Extract the [x, y] coordinate from the center of the cell holding the provided text.  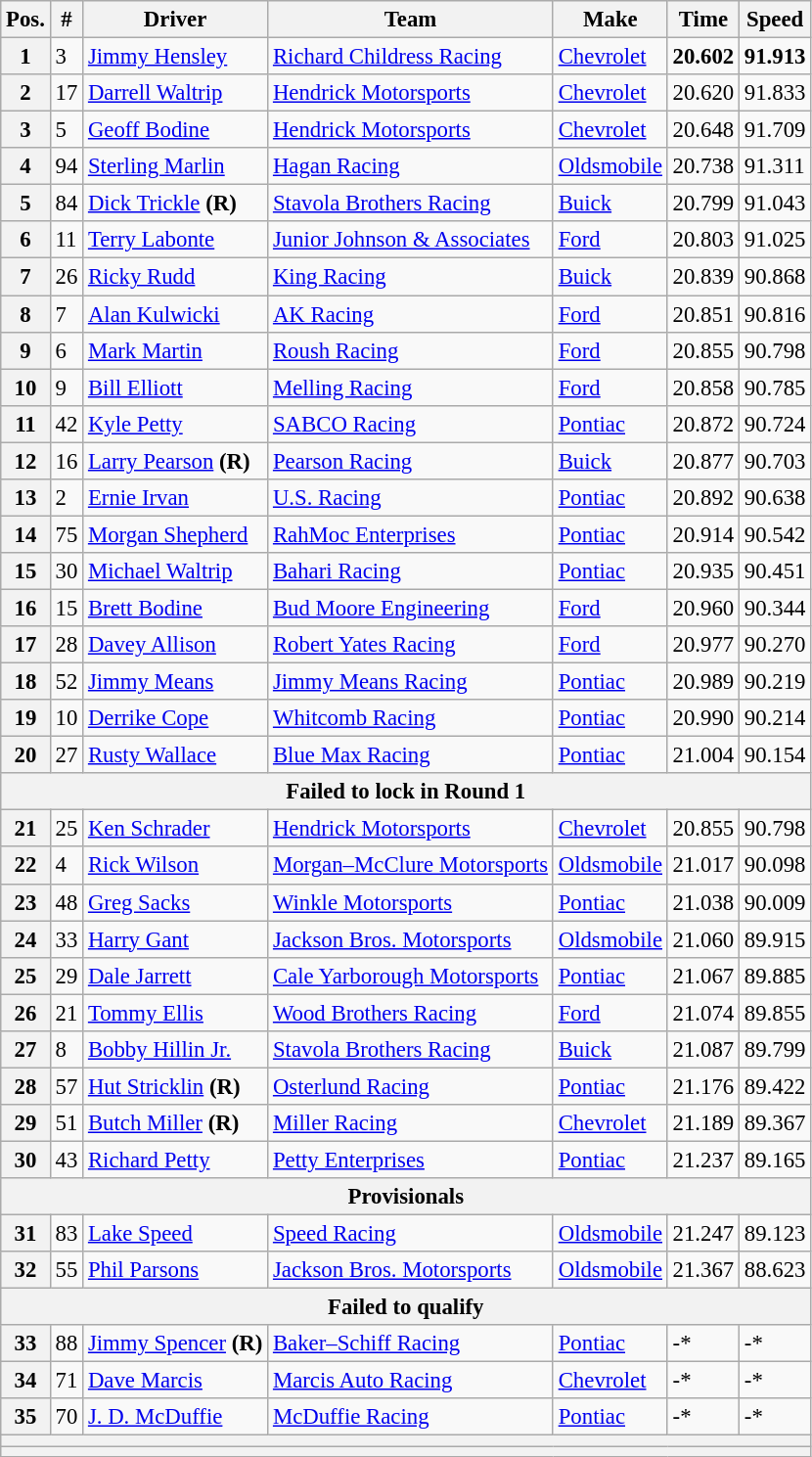
Junior Johnson & Associates [411, 240]
Harry Gant [176, 939]
20.914 [702, 534]
Ken Schrader [176, 829]
70 [67, 1418]
Morgan–McClure Motorsports [411, 866]
90.451 [775, 571]
Jimmy Means Racing [411, 682]
91.913 [775, 57]
55 [67, 1270]
Ricky Rudd [176, 277]
Speed [775, 20]
Bobby Hillin Jr. [176, 1050]
1 [25, 57]
Alan Kulwicki [176, 314]
20.872 [702, 424]
Team [411, 20]
Tommy Ellis [176, 1013]
20.602 [702, 57]
Roush Racing [411, 350]
90.638 [775, 498]
21.038 [702, 902]
Morgan Shepherd [176, 534]
88 [67, 1343]
Jimmy Means [176, 682]
91.311 [775, 166]
90.154 [775, 755]
32 [25, 1270]
90.009 [775, 902]
Wood Brothers Racing [411, 1013]
Failed to qualify [406, 1307]
57 [67, 1086]
Jimmy Spencer (R) [176, 1343]
Derrike Cope [176, 718]
89.165 [775, 1160]
Rusty Wallace [176, 755]
Petty Enterprises [411, 1160]
89.799 [775, 1050]
19 [25, 718]
AK Racing [411, 314]
20.977 [702, 645]
21.367 [702, 1270]
Dale Jarrett [176, 976]
20.839 [702, 277]
Lake Speed [176, 1234]
90.542 [775, 534]
34 [25, 1381]
Miller Racing [411, 1123]
Cale Yarborough Motorsports [411, 976]
90.344 [775, 608]
Geoff Bodine [176, 130]
21.189 [702, 1123]
20.960 [702, 608]
Bahari Racing [411, 571]
21.237 [702, 1160]
20 [25, 755]
83 [67, 1234]
21.004 [702, 755]
20.989 [702, 682]
35 [25, 1418]
Larry Pearson (R) [176, 461]
20.990 [702, 718]
21.060 [702, 939]
89.915 [775, 939]
90.219 [775, 682]
Sterling Marlin [176, 166]
90.098 [775, 866]
91.833 [775, 93]
Failed to lock in Round 1 [406, 792]
Ernie Irvan [176, 498]
89.885 [775, 976]
90.214 [775, 718]
94 [67, 166]
75 [67, 534]
Make [610, 20]
U.S. Racing [411, 498]
Provisionals [406, 1197]
21.247 [702, 1234]
# [67, 20]
42 [67, 424]
20.803 [702, 240]
90.816 [775, 314]
Jimmy Hensley [176, 57]
48 [67, 902]
90.703 [775, 461]
Richard Petty [176, 1160]
Richard Childress Racing [411, 57]
20.620 [702, 93]
20.738 [702, 166]
31 [25, 1234]
21.176 [702, 1086]
Butch Miller (R) [176, 1123]
84 [67, 204]
20.892 [702, 498]
SABCO Racing [411, 424]
51 [67, 1123]
Dick Trickle (R) [176, 204]
12 [25, 461]
Blue Max Racing [411, 755]
Driver [176, 20]
Dave Marcis [176, 1381]
Darrell Waltrip [176, 93]
89.123 [775, 1234]
71 [67, 1381]
Phil Parsons [176, 1270]
RahMoc Enterprises [411, 534]
20.935 [702, 571]
90.868 [775, 277]
20.648 [702, 130]
24 [25, 939]
13 [25, 498]
Davey Allison [176, 645]
Bud Moore Engineering [411, 608]
20.851 [702, 314]
Terry Labonte [176, 240]
Winkle Motorsports [411, 902]
Osterlund Racing [411, 1086]
Pos. [25, 20]
89.367 [775, 1123]
91.025 [775, 240]
Marcis Auto Racing [411, 1381]
Brett Bodine [176, 608]
Melling Racing [411, 387]
20.858 [702, 387]
Greg Sacks [176, 902]
Rick Wilson [176, 866]
Pearson Racing [411, 461]
21.017 [702, 866]
18 [25, 682]
Michael Waltrip [176, 571]
91.709 [775, 130]
88.623 [775, 1270]
Kyle Petty [176, 424]
52 [67, 682]
43 [67, 1160]
McDuffie Racing [411, 1418]
22 [25, 866]
Hagan Racing [411, 166]
Mark Martin [176, 350]
J. D. McDuffie [176, 1418]
Speed Racing [411, 1234]
90.270 [775, 645]
Bill Elliott [176, 387]
89.855 [775, 1013]
23 [25, 902]
King Racing [411, 277]
20.799 [702, 204]
21.087 [702, 1050]
Robert Yates Racing [411, 645]
Time [702, 20]
20.877 [702, 461]
Hut Stricklin (R) [176, 1086]
Baker–Schiff Racing [411, 1343]
90.785 [775, 387]
90.724 [775, 424]
21.074 [702, 1013]
21.067 [702, 976]
Whitcomb Racing [411, 718]
89.422 [775, 1086]
14 [25, 534]
91.043 [775, 204]
